Return the [x, y] coordinate for the center point of the cell that contains the specified text.  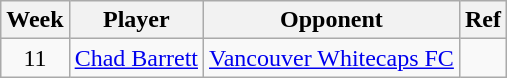
Opponent [332, 20]
Player [136, 20]
Chad Barrett [136, 58]
11 [35, 58]
Vancouver Whitecaps FC [332, 58]
Ref [482, 20]
Week [35, 20]
